Provide the (X, Y) coordinate of the cell's center where the given text is located.  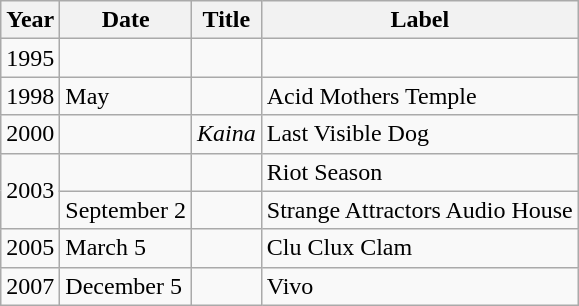
December 5 (126, 286)
2000 (30, 134)
September 2 (126, 210)
March 5 (126, 248)
Riot Season (420, 172)
2005 (30, 248)
Last Visible Dog (420, 134)
2003 (30, 191)
1998 (30, 96)
Year (30, 20)
Label (420, 20)
Title (227, 20)
2007 (30, 286)
May (126, 96)
Strange Attractors Audio House (420, 210)
Clu Clux Clam (420, 248)
Acid Mothers Temple (420, 96)
Date (126, 20)
1995 (30, 58)
Vivo (420, 286)
Kaina (227, 134)
